Locate the cell with the specified text and output its [X, Y] center coordinate. 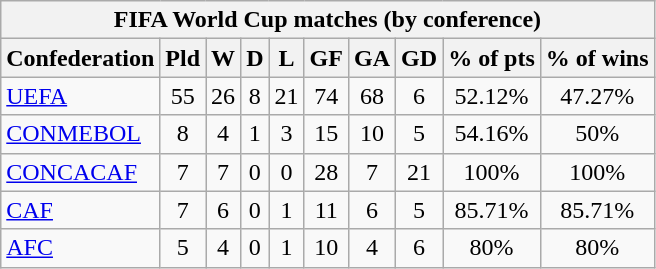
W [224, 58]
28 [326, 172]
Pld [183, 58]
50% [597, 134]
68 [372, 96]
CONMEBOL [80, 134]
GA [372, 58]
26 [224, 96]
GD [420, 58]
15 [326, 134]
54.16% [492, 134]
47.27% [597, 96]
11 [326, 210]
% of pts [492, 58]
FIFA World Cup matches (by conference) [328, 20]
AFC [80, 248]
52.12% [492, 96]
3 [286, 134]
% of wins [597, 58]
Confederation [80, 58]
CAF [80, 210]
UEFA [80, 96]
L [286, 58]
74 [326, 96]
CONCACAF [80, 172]
D [255, 58]
GF [326, 58]
55 [183, 96]
